For the text-containing cell, return its midpoint in (x, y) coordinate format. 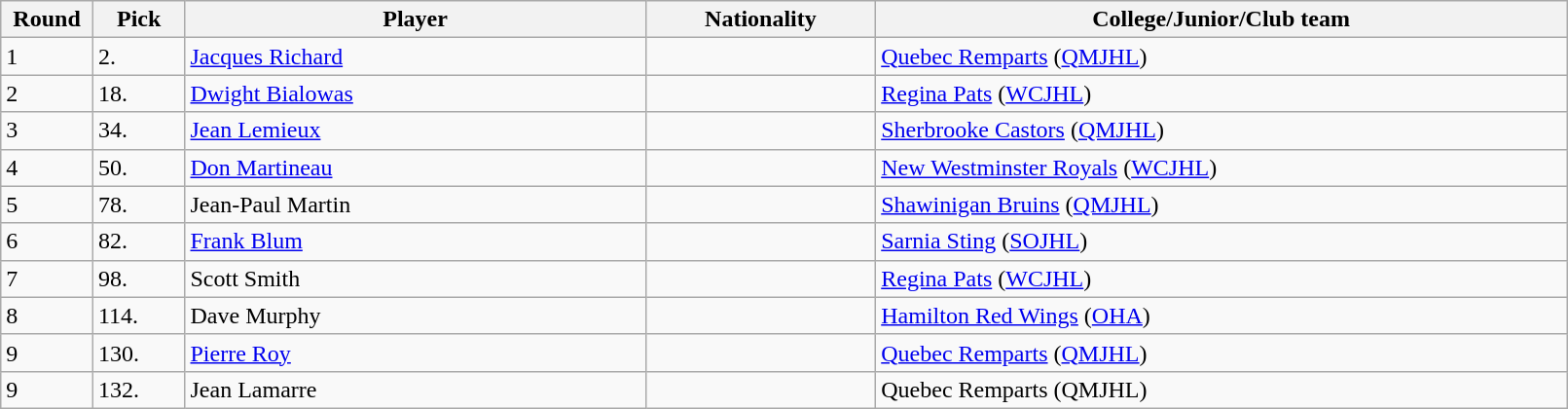
Jean-Paul Martin (415, 204)
132. (138, 390)
Don Martineau (415, 167)
78. (138, 204)
Nationality (761, 19)
Sherbrooke Castors (QMJHL) (1222, 130)
Jacques Richard (415, 56)
Dave Murphy (415, 316)
8 (47, 316)
82. (138, 242)
5 (47, 204)
114. (138, 316)
130. (138, 353)
Sarnia Sting (SOJHL) (1222, 242)
Pick (138, 19)
College/Junior/Club team (1222, 19)
7 (47, 279)
6 (47, 242)
Shawinigan Bruins (QMJHL) (1222, 204)
New Westminster Royals (WCJHL) (1222, 167)
Hamilton Red Wings (OHA) (1222, 316)
1 (47, 56)
3 (47, 130)
Scott Smith (415, 279)
Dwight Bialowas (415, 93)
18. (138, 93)
Pierre Roy (415, 353)
4 (47, 167)
Player (415, 19)
98. (138, 279)
50. (138, 167)
Round (47, 19)
34. (138, 130)
Frank Blum (415, 242)
2. (138, 56)
Jean Lamarre (415, 390)
Jean Lemieux (415, 130)
2 (47, 93)
